Return (x, y) of the center of cell containing provided text 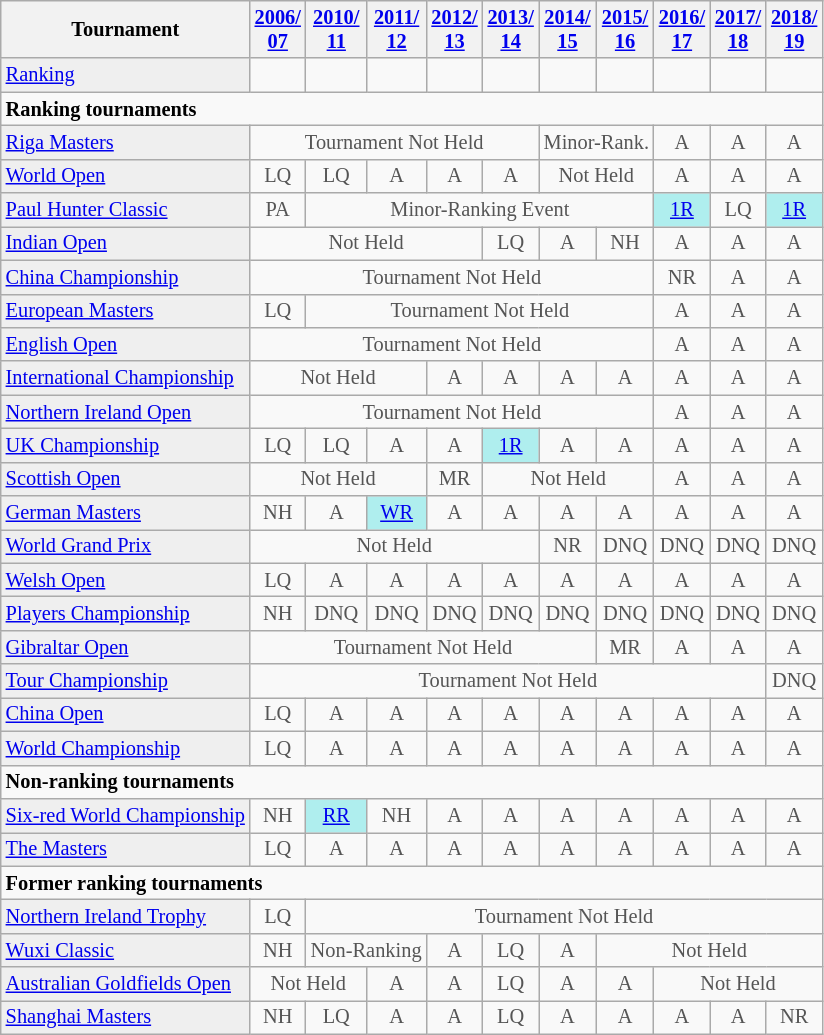
World Championship (126, 748)
European Masters (126, 311)
Shanghai Masters (126, 1017)
Wuxi Classic (126, 950)
World Grand Prix (126, 546)
German Masters (126, 513)
Non-ranking tournaments (412, 782)
Six-red World Championship (126, 815)
International Championship (126, 378)
2017/18 (738, 29)
Paul Hunter Classic (126, 210)
2011/12 (397, 29)
Non-Ranking (366, 950)
Ranking tournaments (412, 109)
Welsh Open (126, 580)
Riga Masters (126, 142)
2012/13 (454, 29)
PA (278, 210)
2013/14 (511, 29)
2016/17 (682, 29)
2014/15 (568, 29)
2018/19 (794, 29)
Australian Goldfields Open (126, 984)
Gibraltar Open (126, 647)
Indian Open (126, 243)
Players Championship (126, 613)
UK Championship (126, 445)
WR (397, 513)
Ranking (126, 75)
Minor-Ranking Event (480, 210)
Northern Ireland Open (126, 412)
Tour Championship (126, 681)
World Open (126, 176)
The Masters (126, 849)
Tournament (126, 29)
Minor-Rank. (596, 142)
China Open (126, 714)
2010/11 (336, 29)
English Open (126, 344)
Former ranking tournaments (412, 883)
RR (336, 815)
2006/07 (278, 29)
Northern Ireland Trophy (126, 916)
China Championship (126, 277)
2015/16 (625, 29)
Scottish Open (126, 479)
